Return the [x, y] coordinate for the center point of the cell that contains the specified text.  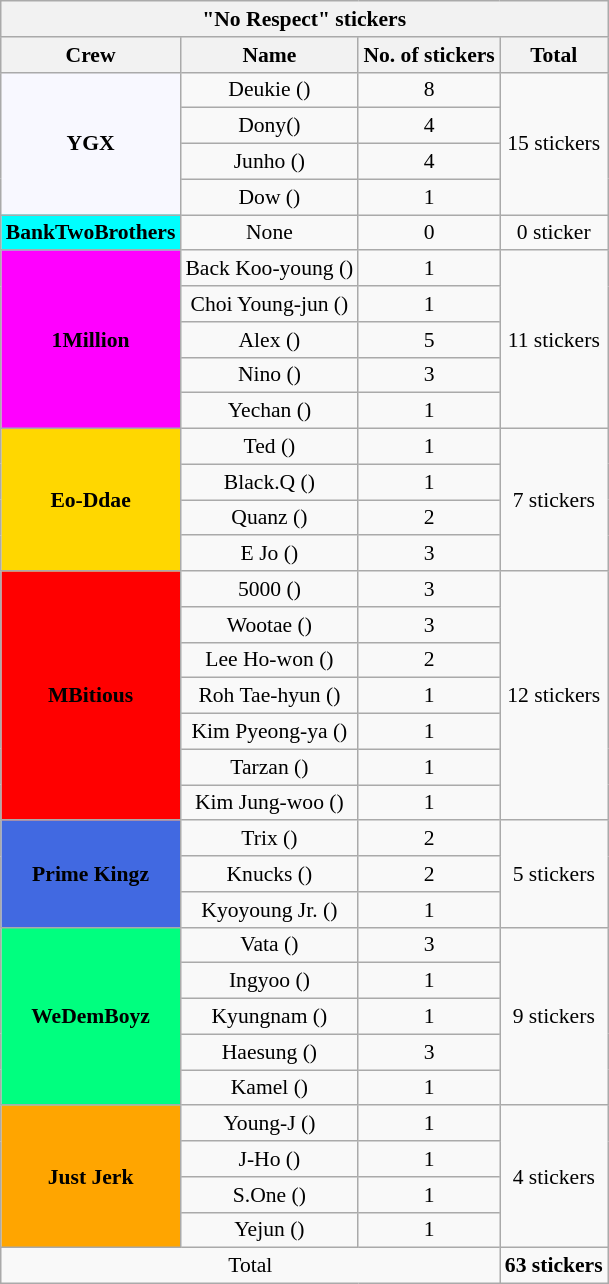
YGX [91, 143]
Back Koo-young () [269, 269]
Vata () [269, 945]
Tarzan () [269, 767]
Eo-Ddae [91, 500]
5 stickers [554, 874]
Trix () [269, 839]
Roh Tae-hyun () [269, 696]
E Jo () [269, 554]
9 stickers [554, 1016]
Kyoyoung Jr. () [269, 910]
Haesung () [269, 1052]
No. of stickers [428, 55]
8 [428, 90]
0 sticker [554, 233]
Kim Jung-woo () [269, 803]
Yejun () [269, 1230]
Junho () [269, 162]
Knucks () [269, 874]
MBitious [91, 696]
0 [428, 233]
5000 () [269, 589]
Ingyoo () [269, 981]
Yechan () [269, 411]
WeDemBoyz [91, 1016]
Prime Kingz [91, 874]
63 stickers [554, 1266]
Dony() [269, 126]
Crew [91, 55]
Lee Ho-won () [269, 660]
Name [269, 55]
None [269, 233]
"No Respect" stickers [304, 19]
Kamel () [269, 1088]
Alex () [269, 340]
1Million [91, 340]
Black.Q () [269, 482]
11 stickers [554, 340]
BankTwoBrothers [91, 233]
15 stickers [554, 143]
7 stickers [554, 500]
Young-J () [269, 1124]
Nino () [269, 375]
Dow () [269, 197]
Deukie () [269, 90]
Wootae () [269, 625]
5 [428, 340]
Kyungnam () [269, 1017]
4 stickers [554, 1177]
Choi Young-jun () [269, 304]
J-Ho () [269, 1159]
Ted () [269, 447]
12 stickers [554, 696]
Just Jerk [91, 1177]
S.One () [269, 1195]
Quanz () [269, 518]
Kim Pyeong-ya () [269, 732]
